Search for the cell housing the specified text and yield its [x, y] center coordinate. 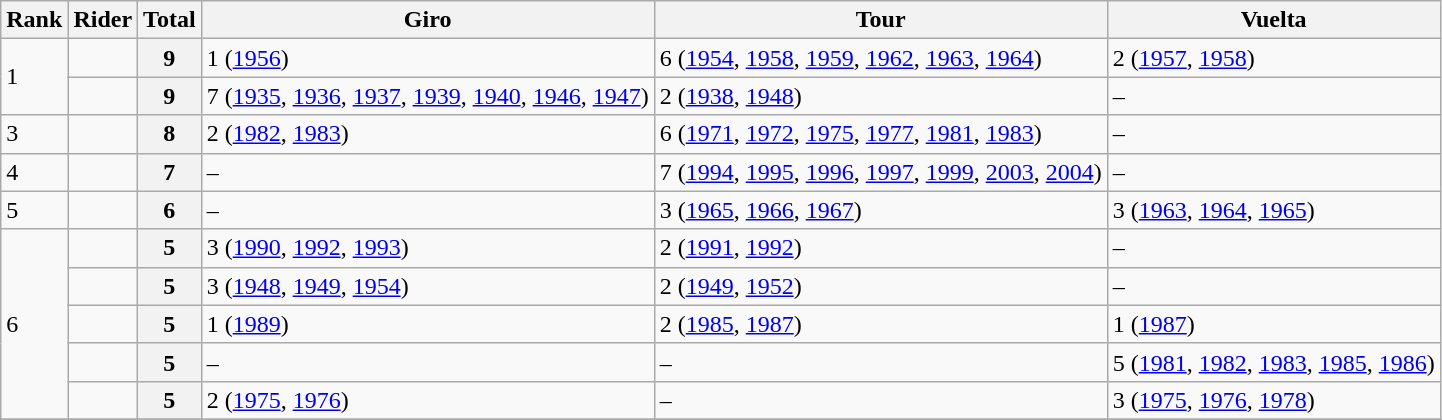
2 (1949, 1952) [880, 286]
3 (1975, 1976, 1978) [1274, 400]
3 (1963, 1964, 1965) [1274, 210]
2 (1938, 1948) [880, 96]
3 (1948, 1949, 1954) [428, 286]
7 (1994, 1995, 1996, 1997, 1999, 2003, 2004) [880, 172]
3 (1965, 1966, 1967) [880, 210]
Vuelta [1274, 20]
3 (1990, 1992, 1993) [428, 248]
Tour [880, 20]
1 (1956) [428, 58]
7 (1935, 1936, 1937, 1939, 1940, 1946, 1947) [428, 96]
Rank [34, 20]
2 (1982, 1983) [428, 134]
Total [170, 20]
4 [34, 172]
7 [170, 172]
1 (1989) [428, 324]
1 [34, 77]
6 (1954, 1958, 1959, 1962, 1963, 1964) [880, 58]
8 [170, 134]
1 (1987) [1274, 324]
Giro [428, 20]
6 (1971, 1972, 1975, 1977, 1981, 1983) [880, 134]
Rider [103, 20]
3 [34, 134]
2 (1957, 1958) [1274, 58]
2 (1985, 1987) [880, 324]
2 (1975, 1976) [428, 400]
2 (1991, 1992) [880, 248]
5 (1981, 1982, 1983, 1985, 1986) [1274, 362]
